Pinpoint the cell where the given text exists, returning its (X, Y) midpoint coordinate. 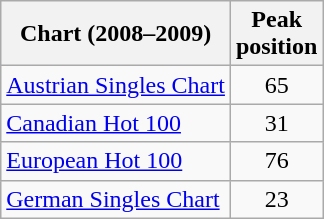
European Hot 100 (116, 161)
Austrian Singles Chart (116, 85)
Peakposition (276, 34)
23 (276, 199)
Canadian Hot 100 (116, 123)
65 (276, 85)
German Singles Chart (116, 199)
31 (276, 123)
Chart (2008–2009) (116, 34)
76 (276, 161)
